Scan for the cell matching the given text and deliver its [x, y] coordinate at center. 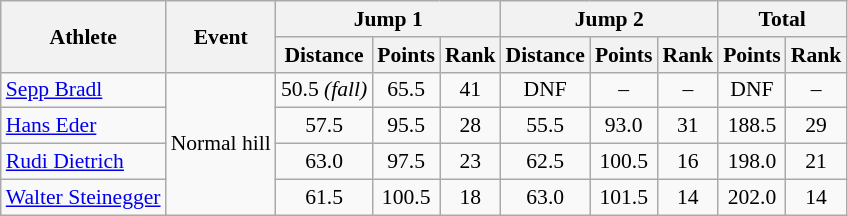
61.5 [324, 197]
97.5 [406, 162]
Hans Eder [84, 126]
Sepp Bradl [84, 90]
21 [816, 162]
Rudi Dietrich [84, 162]
93.0 [624, 126]
Walter Steinegger [84, 197]
50.5 (fall) [324, 90]
41 [470, 90]
18 [470, 197]
31 [688, 126]
Normal hill [221, 143]
29 [816, 126]
16 [688, 162]
55.5 [546, 126]
198.0 [752, 162]
Total [782, 19]
Event [221, 36]
Jump 1 [388, 19]
Jump 2 [610, 19]
188.5 [752, 126]
Athlete [84, 36]
101.5 [624, 197]
23 [470, 162]
202.0 [752, 197]
28 [470, 126]
57.5 [324, 126]
95.5 [406, 126]
62.5 [546, 162]
65.5 [406, 90]
